Locate the cell with the specified text and output its (x, y) center coordinate. 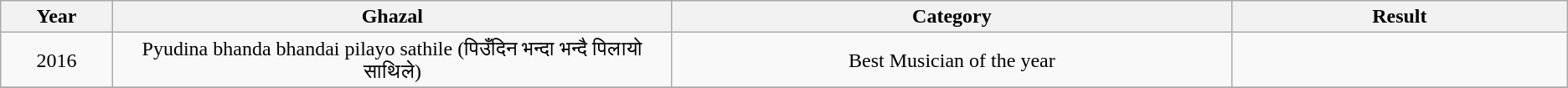
Pyudina bhanda bhandai pilayo sathile (पिउँदिन भन्दा भन्दै पिलायो साथिले) (392, 60)
Result (1399, 17)
Category (952, 17)
2016 (57, 60)
Year (57, 17)
Ghazal (392, 17)
Best Musician of the year (952, 60)
